Detect which cell encompasses the target text, then output its [X, Y] center coordinate. 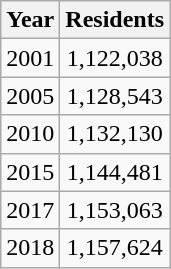
1,153,063 [115, 210]
2015 [30, 172]
2018 [30, 248]
1,157,624 [115, 248]
1,132,130 [115, 134]
2005 [30, 96]
2017 [30, 210]
Residents [115, 20]
1,122,038 [115, 58]
1,128,543 [115, 96]
Year [30, 20]
2010 [30, 134]
2001 [30, 58]
1,144,481 [115, 172]
